Determine the (X, Y) coordinate at the center of the cell enclosing the given text.  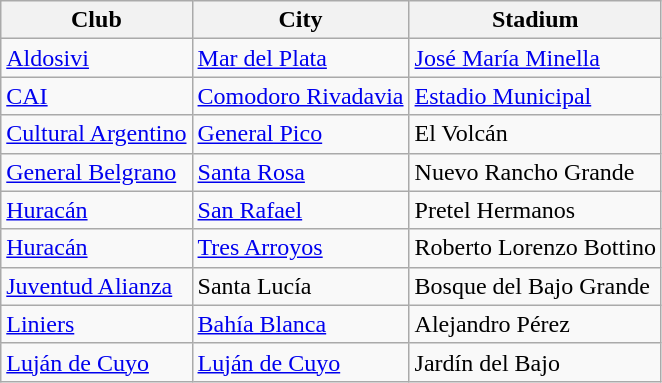
José María Minella (535, 58)
Bosque del Bajo Grande (535, 286)
Aldosivi (96, 58)
Stadium (535, 20)
Club (96, 20)
Cultural Argentino (96, 134)
Bahía Blanca (300, 324)
San Rafael (300, 210)
Santa Lucía (300, 286)
Roberto Lorenzo Bottino (535, 248)
Santa Rosa (300, 172)
General Belgrano (96, 172)
Mar del Plata (300, 58)
Tres Arroyos (300, 248)
City (300, 20)
Nuevo Rancho Grande (535, 172)
Pretel Hermanos (535, 210)
Comodoro Rivadavia (300, 96)
Liniers (96, 324)
General Pico (300, 134)
CAI (96, 96)
Alejandro Pérez (535, 324)
El Volcán (535, 134)
Estadio Municipal (535, 96)
Jardín del Bajo (535, 362)
Juventud Alianza (96, 286)
